Detect which cell encompasses the target text, then output its [x, y] center coordinate. 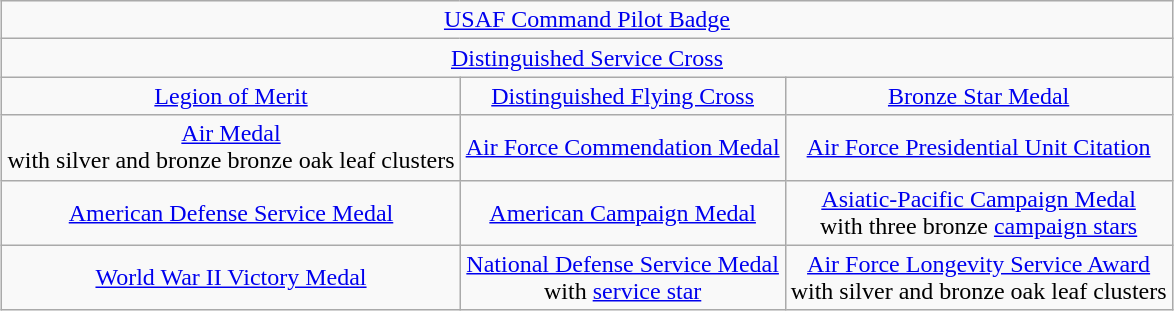
Air Force Presidential Unit Citation [978, 148]
Asiatic-Pacific Campaign Medalwith three bronze campaign stars [978, 212]
American Campaign Medal [622, 212]
Bronze Star Medal [978, 96]
American Defense Service Medal [231, 212]
Distinguished Service Cross [587, 58]
Air Medalwith silver and bronze bronze oak leaf clusters [231, 148]
National Defense Service Medalwith service star [622, 278]
Legion of Merit [231, 96]
Distinguished Flying Cross [622, 96]
World War II Victory Medal [231, 278]
USAF Command Pilot Badge [587, 20]
Air Force Commendation Medal [622, 148]
Air Force Longevity Service Awardwith silver and bronze oak leaf clusters [978, 278]
